Locate the cell with the specified text and output its [X, Y] center coordinate. 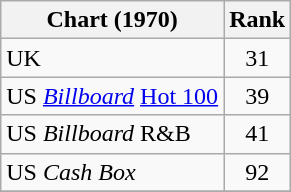
UK [112, 58]
39 [258, 96]
41 [258, 134]
US Cash Box [112, 172]
US Billboard R&B [112, 134]
92 [258, 172]
Chart (1970) [112, 20]
US Billboard Hot 100 [112, 96]
Rank [258, 20]
31 [258, 58]
